Search for the cell housing the specified text and yield its (x, y) center coordinate. 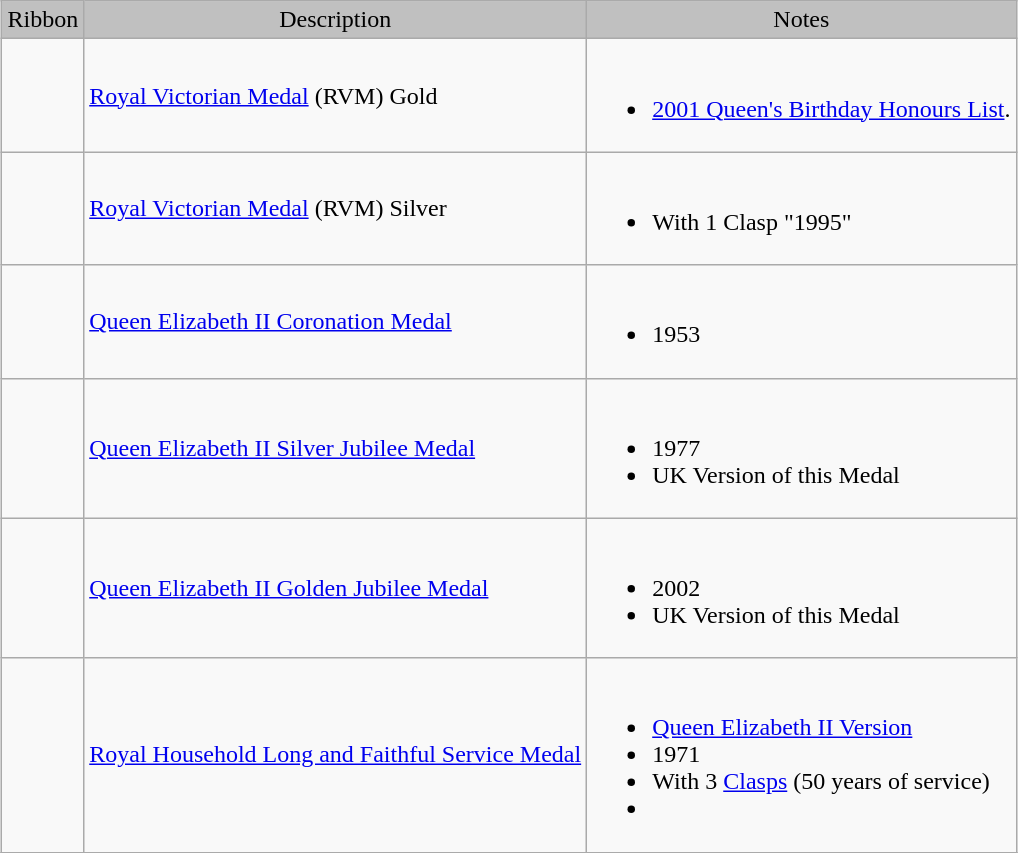
Queen Elizabeth II Golden Jubilee Medal (336, 588)
Royal Victorian Medal (RVM) Silver (336, 208)
Royal Victorian Medal (RVM) Gold (336, 96)
Royal Household Long and Faithful Service Medal (336, 755)
Queen Elizabeth II Coronation Medal (336, 322)
With 1 Clasp "1995" (802, 208)
Queen Elizabeth II Version1971With 3 Clasps (50 years of service) (802, 755)
1977UK Version of this Medal (802, 448)
1953 (802, 322)
2002UK Version of this Medal (802, 588)
Notes (802, 20)
Ribbon (43, 20)
Description (336, 20)
2001 Queen's Birthday Honours List. (802, 96)
Queen Elizabeth II Silver Jubilee Medal (336, 448)
